Pinpoint the cell where the given text exists, returning its [X, Y] midpoint coordinate. 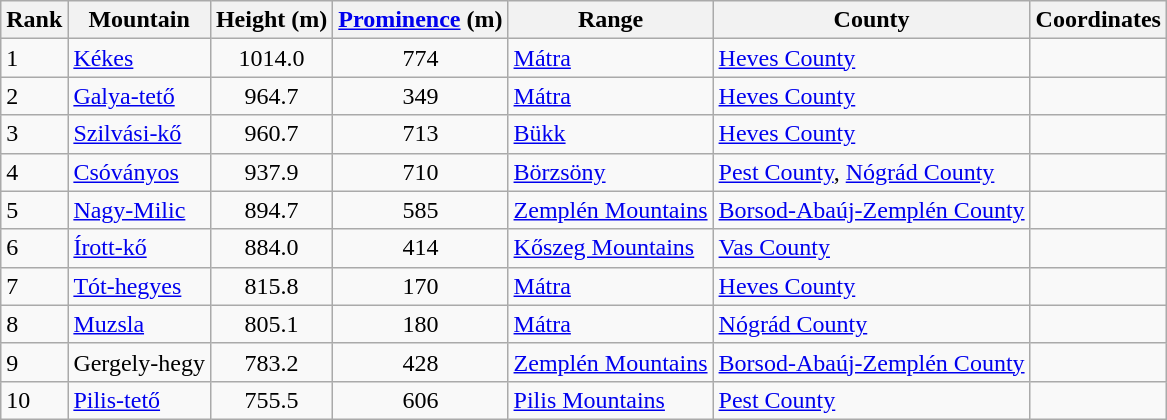
710 [420, 172]
Vas County [872, 248]
Nagy-Milic [140, 210]
Mountain [140, 20]
Pest County [872, 400]
County [872, 20]
606 [420, 400]
Height (m) [271, 20]
Muzsla [140, 324]
Nógrád County [872, 324]
170 [420, 286]
Tót-hegyes [140, 286]
Kékes [140, 58]
585 [420, 210]
964.7 [271, 96]
Írott-kő [140, 248]
414 [420, 248]
Pilis Mountains [610, 400]
4 [34, 172]
9 [34, 362]
884.0 [271, 248]
937.9 [271, 172]
5 [34, 210]
2 [34, 96]
Börzsöny [610, 172]
Range [610, 20]
805.1 [271, 324]
Kőszeg Mountains [610, 248]
7 [34, 286]
783.2 [271, 362]
Gergely-hegy [140, 362]
Prominence (m) [420, 20]
180 [420, 324]
755.5 [271, 400]
Pilis-tető [140, 400]
1 [34, 58]
Csóványos [140, 172]
10 [34, 400]
349 [420, 96]
1014.0 [271, 58]
815.8 [271, 286]
Pest County, Nógrád County [872, 172]
713 [420, 134]
6 [34, 248]
Rank [34, 20]
Galya-tető [140, 96]
Coordinates [1098, 20]
960.7 [271, 134]
774 [420, 58]
428 [420, 362]
894.7 [271, 210]
3 [34, 134]
Bükk [610, 134]
8 [34, 324]
Szilvási-kő [140, 134]
